Determine the [x, y] coordinate at the center of the cell enclosing the given text.  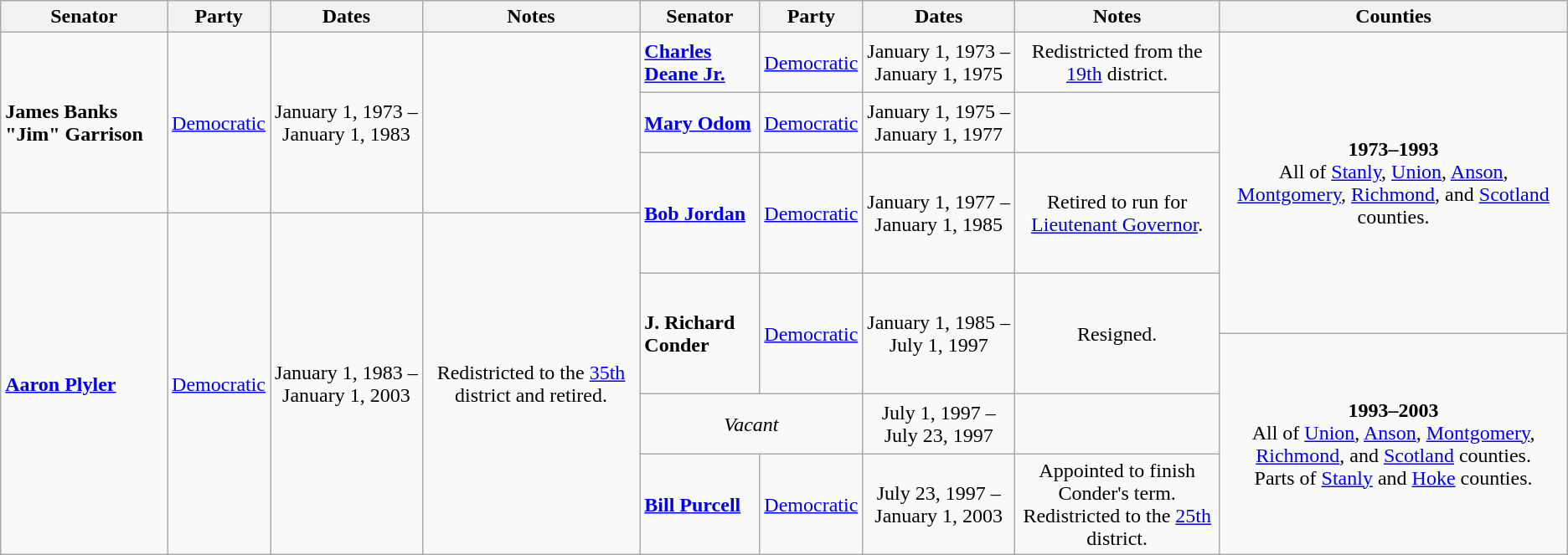
July 1, 1997 – July 23, 1997 [939, 424]
January 1, 1977 – January 1, 1985 [939, 213]
J. Richard Conder [700, 334]
Appointed to finish Conder's term. Redistricted to the 25th district. [1117, 504]
Resigned. [1117, 334]
Aaron Plyler [84, 383]
January 1, 1973 – January 1, 1983 [347, 123]
Bob Jordan [700, 213]
Vacant [751, 424]
Counties [1394, 17]
Bill Purcell [700, 504]
Redistricted to the 35th district and retired. [531, 383]
Mary Odom [700, 123]
1973–1993 All of Stanly, Union, Anson, Montgomery, Richmond, and Scotland counties. [1394, 183]
Charles Deane Jr. [700, 63]
January 1, 1975 – January 1, 1977 [939, 123]
Retired to run for Lieutenant Governor. [1117, 213]
James Banks "Jim" Garrison [84, 123]
January 1, 1985 – July 1, 1997 [939, 334]
July 23, 1997 – January 1, 2003 [939, 504]
Redistricted from the 19th district. [1117, 63]
January 1, 1973 – January 1, 1975 [939, 63]
January 1, 1983 – January 1, 2003 [347, 383]
1993–2003 All of Union, Anson, Montgomery, Richmond, and Scotland counties. Parts of Stanly and Hoke counties. [1394, 444]
